Extract the [x, y] coordinate from the center of the cell holding the provided text.  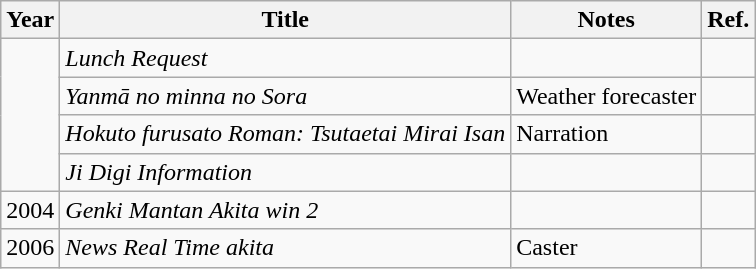
Ji Digi Information [286, 172]
News Real Time akita [286, 248]
Lunch Request [286, 58]
Weather forecaster [606, 96]
Yanmā no minna no Sora [286, 96]
Ref. [728, 20]
Notes [606, 20]
Narration [606, 134]
Hokuto furusato Roman: Tsutaetai Mirai Isan [286, 134]
Genki Mantan Akita win 2 [286, 210]
2004 [30, 210]
Year [30, 20]
Title [286, 20]
Caster [606, 248]
2006 [30, 248]
